From the cell containing the given text, extract its center point as (X, Y) coordinate. 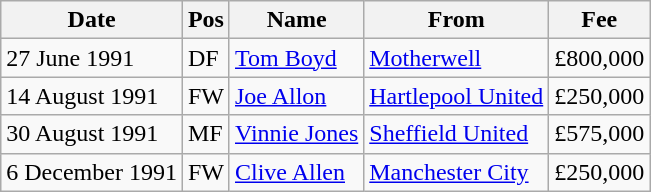
14 August 1991 (92, 96)
£800,000 (600, 58)
Pos (206, 20)
30 August 1991 (92, 134)
Hartlepool United (456, 96)
Tom Boyd (296, 58)
Date (92, 20)
From (456, 20)
Clive Allen (296, 172)
Vinnie Jones (296, 134)
Sheffield United (456, 134)
Fee (600, 20)
27 June 1991 (92, 58)
6 December 1991 (92, 172)
Joe Allon (296, 96)
Manchester City (456, 172)
MF (206, 134)
DF (206, 58)
£575,000 (600, 134)
Motherwell (456, 58)
Name (296, 20)
